Return the [x, y] coordinate for the center point of the cell that contains the specified text.  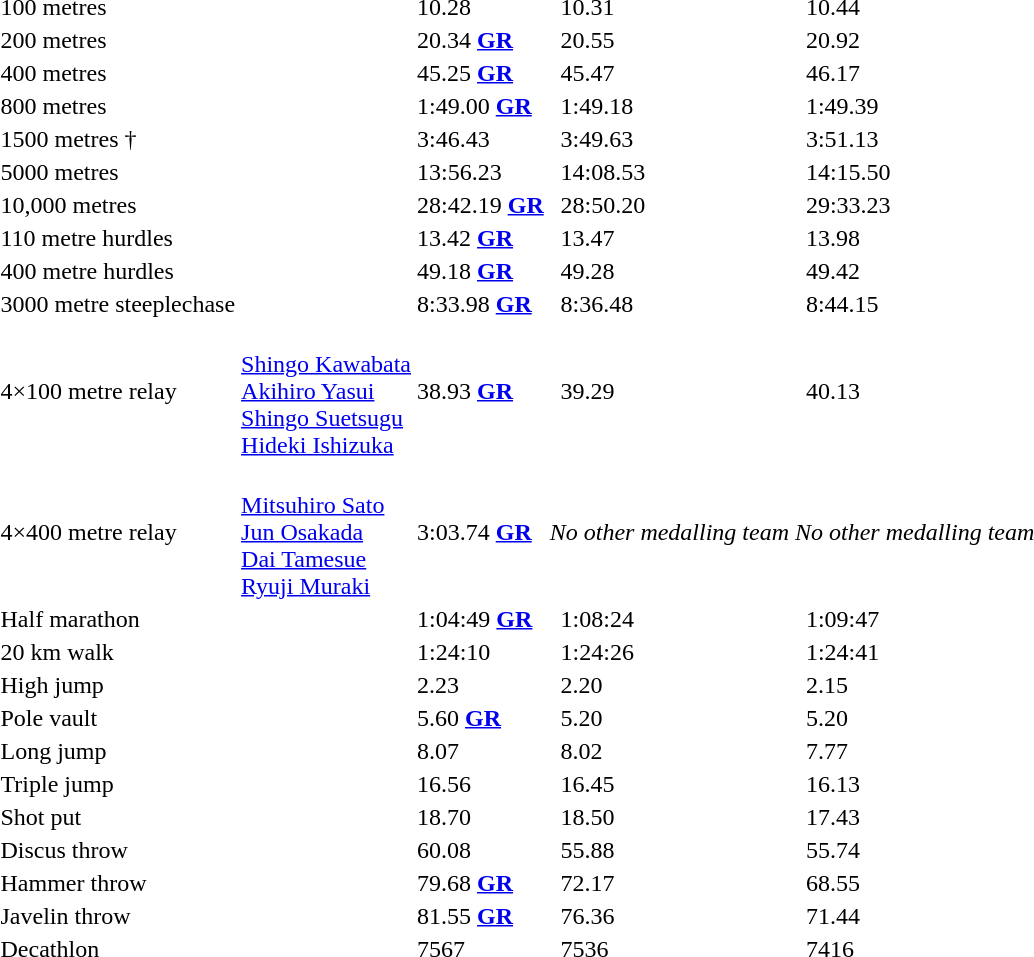
20.34 GR [481, 40]
49.28 [674, 271]
16.56 [481, 784]
55.88 [674, 850]
5.60 GR [481, 718]
5.20 [674, 718]
13:56.23 [481, 172]
8.07 [481, 751]
2.20 [674, 685]
79.68 GR [481, 883]
Shingo KawabataAkihiro YasuiShingo SuetsuguHideki Ishizuka [326, 391]
2.23 [481, 685]
16.45 [674, 784]
60.08 [481, 850]
3:49.63 [674, 139]
1:04:49 GR [481, 619]
49.18 GR [481, 271]
8:33.98 GR [481, 304]
28:50.20 [674, 205]
14:08.53 [674, 172]
Mitsuhiro SatoJun OsakadaDai TamesueRyuji Muraki [326, 532]
38.93 GR [481, 391]
72.17 [674, 883]
1:08:24 [674, 619]
1:49.00 GR [481, 106]
45.47 [674, 73]
No other medalling team [669, 532]
18.50 [674, 817]
1:24:26 [674, 652]
20.55 [674, 40]
3:46.43 [481, 139]
8:36.48 [674, 304]
13.47 [674, 238]
76.36 [674, 916]
1:24:10 [481, 652]
45.25 GR [481, 73]
28:42.19 GR [481, 205]
3:03.74 GR [481, 532]
18.70 [481, 817]
39.29 [674, 391]
1:49.18 [674, 106]
8.02 [674, 751]
13.42 GR [481, 238]
81.55 GR [481, 916]
